Provide the (X, Y) coordinate of the cell's center where the given text is located.  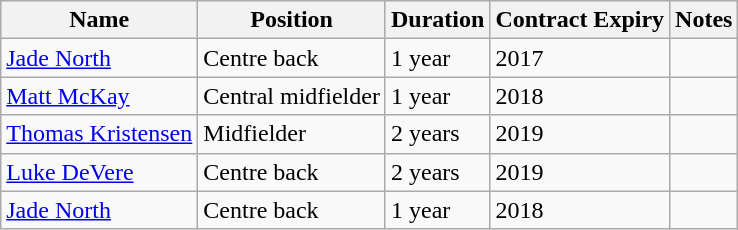
Contract Expiry (580, 20)
Position (292, 20)
Matt McKay (100, 96)
2017 (580, 58)
Notes (704, 20)
Midfielder (292, 134)
Name (100, 20)
Central midfielder (292, 96)
Luke DeVere (100, 172)
Thomas Kristensen (100, 134)
Duration (437, 20)
